Extract the (X, Y) coordinate from the center of the cell holding the provided text.  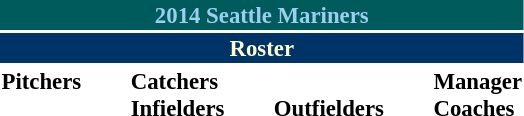
Roster (262, 48)
2014 Seattle Mariners (262, 15)
